Find where the given text appears and provide that cell's center as (x, y) coordinate. 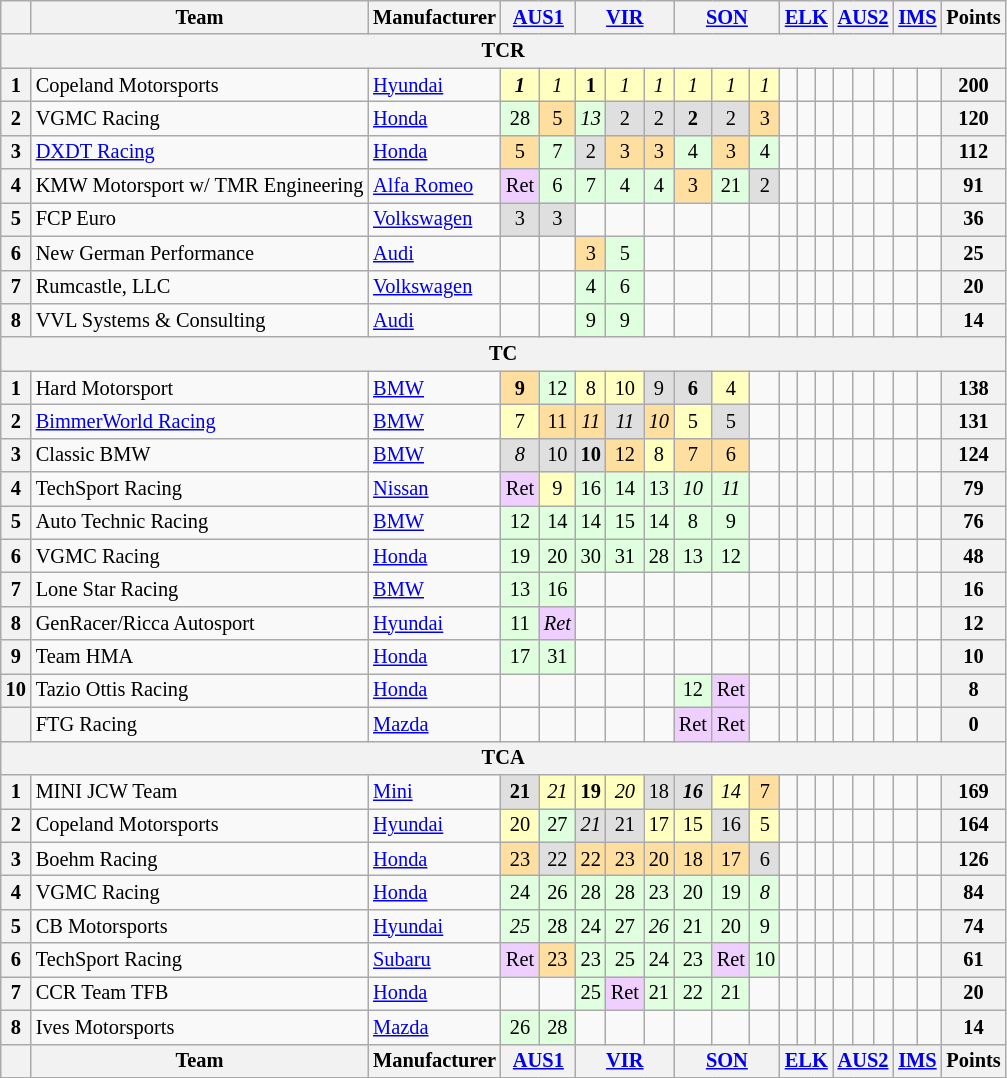
TCA (504, 758)
76 (973, 522)
124 (973, 455)
FCP Euro (200, 219)
Tazio Ottis Racing (200, 690)
TC (504, 354)
164 (973, 825)
169 (973, 791)
Lone Star Racing (200, 589)
0 (973, 724)
Mini (434, 791)
MINI JCW Team (200, 791)
Nissan (434, 489)
126 (973, 859)
Auto Technic Racing (200, 522)
120 (973, 118)
TCR (504, 51)
61 (973, 960)
Boehm Racing (200, 859)
Classic BMW (200, 455)
DXDT Racing (200, 152)
36 (973, 219)
Subaru (434, 960)
138 (973, 388)
91 (973, 186)
CB Motorsports (200, 926)
112 (973, 152)
200 (973, 85)
KMW Motorsport w/ TMR Engineering (200, 186)
84 (973, 892)
79 (973, 489)
Alfa Romeo (434, 186)
FTG Racing (200, 724)
48 (973, 556)
Team HMA (200, 657)
Rumcastle, LLC (200, 287)
New German Performance (200, 253)
74 (973, 926)
Ives Motorsports (200, 1027)
Hard Motorsport (200, 388)
30 (591, 556)
VVL Systems & Consulting (200, 320)
131 (973, 421)
CCR Team TFB (200, 993)
BimmerWorld Racing (200, 421)
GenRacer/Ricca Autosport (200, 623)
